From the cell containing the given text, extract its center point as (x, y) coordinate. 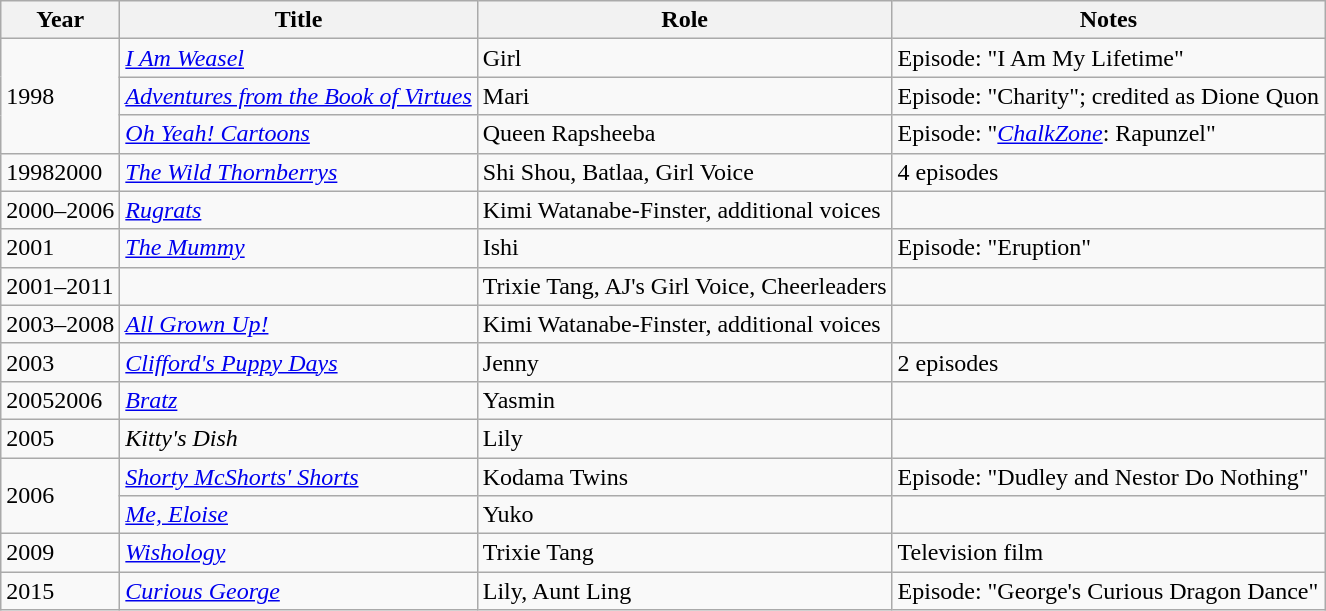
Title (298, 20)
Shi Shou, Batlaa, Girl Voice (684, 172)
Bratz (298, 400)
2015 (60, 591)
Episode: "I Am My Lifetime" (1108, 58)
2000–2006 (60, 210)
19982000 (60, 172)
Mari (684, 96)
4 episodes (1108, 172)
2001 (60, 248)
Episode: "George's Curious Dragon Dance" (1108, 591)
Queen Rapsheeba (684, 134)
Shorty McShorts' Shorts (298, 477)
Ishi (684, 248)
Clifford's Puppy Days (298, 362)
I Am Weasel (298, 58)
2005 (60, 438)
All Grown Up! (298, 324)
The Mummy (298, 248)
Girl (684, 58)
Curious George (298, 591)
Yasmin (684, 400)
Adventures from the Book of Virtues (298, 96)
Oh Yeah! Cartoons (298, 134)
2001–2011 (60, 286)
2003 (60, 362)
Kodama Twins (684, 477)
Yuko (684, 515)
Episode: "Eruption" (1108, 248)
The Wild Thornberrys (298, 172)
Trixie Tang, AJ's Girl Voice, Cheerleaders (684, 286)
Lily (684, 438)
2006 (60, 496)
Notes (1108, 20)
Year (60, 20)
Kitty's Dish (298, 438)
Role (684, 20)
Episode: "ChalkZone: Rapunzel" (1108, 134)
Episode: "Dudley and Nestor Do Nothing" (1108, 477)
2003–2008 (60, 324)
Me, Eloise (298, 515)
Lily, Aunt Ling (684, 591)
Rugrats (298, 210)
2009 (60, 553)
Jenny (684, 362)
Trixie Tang (684, 553)
2 episodes (1108, 362)
Television film (1108, 553)
1998 (60, 96)
Episode: "Charity"; credited as Dione Quon (1108, 96)
20052006 (60, 400)
Wishology (298, 553)
